Find where the given text appears and provide that cell's center as [x, y] coordinate. 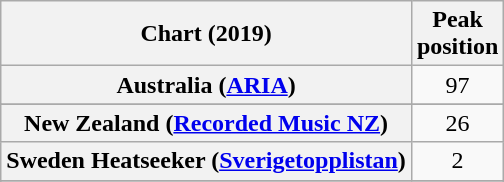
Sweden Heatseeker (Sverigetopplistan) [206, 161]
2 [457, 161]
Chart (2019) [206, 34]
26 [457, 123]
Australia (ARIA) [206, 85]
New Zealand (Recorded Music NZ) [206, 123]
Peakposition [457, 34]
97 [457, 85]
